Find where the given text appears and provide that cell's center as (X, Y) coordinate. 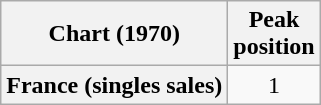
France (singles sales) (114, 85)
Peakposition (274, 34)
1 (274, 85)
Chart (1970) (114, 34)
